Scan for the cell matching the given text and deliver its (X, Y) coordinate at center. 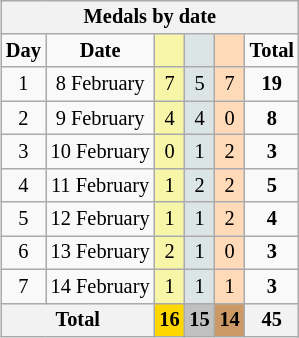
11 February (100, 185)
45 (272, 320)
Day (24, 51)
19 (272, 84)
Date (100, 51)
8 (272, 118)
16 (169, 320)
13 February (100, 253)
9 February (100, 118)
14 February (100, 286)
14 (230, 320)
Medals by date (150, 17)
8 February (100, 84)
12 February (100, 219)
10 February (100, 152)
6 (24, 253)
15 (200, 320)
